From the cell containing the given text, extract its center point as (x, y) coordinate. 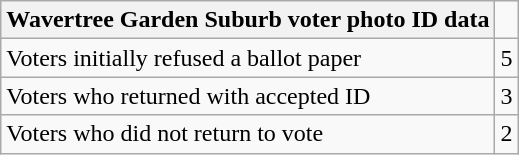
3 (506, 96)
Voters who returned with accepted ID (248, 96)
Voters who did not return to vote (248, 134)
2 (506, 134)
Wavertree Garden Suburb voter photo ID data (248, 20)
5 (506, 58)
Voters initially refused a ballot paper (248, 58)
